Pinpoint the cell where the given text exists, returning its [X, Y] midpoint coordinate. 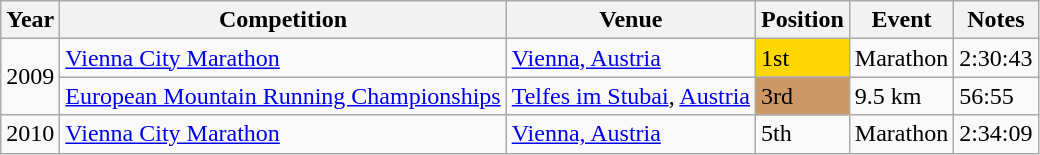
Telfes im Stubai, Austria [630, 96]
Event [901, 20]
56:55 [996, 96]
9.5 km [901, 96]
2010 [30, 134]
1st [803, 58]
Venue [630, 20]
Competition [283, 20]
5th [803, 134]
2009 [30, 77]
2:34:09 [996, 134]
European Mountain Running Championships [283, 96]
2:30:43 [996, 58]
Notes [996, 20]
3rd [803, 96]
Position [803, 20]
Year [30, 20]
